Locate the cell with the specified text and output its (x, y) center coordinate. 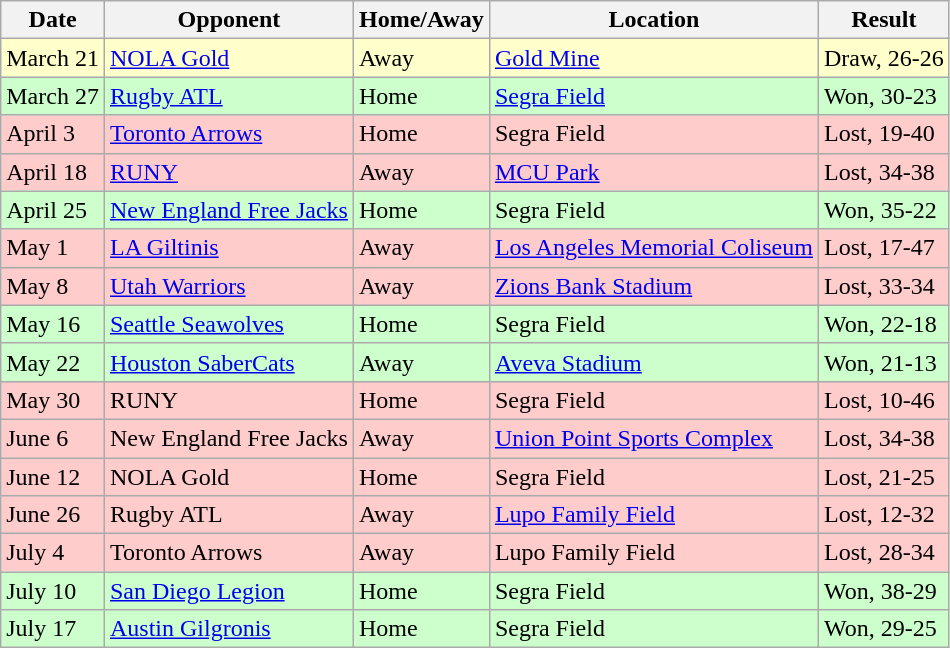
Lost, 19-40 (884, 134)
April 3 (53, 134)
Draw, 26-26 (884, 58)
Won, 38-29 (884, 591)
Won, 21-13 (884, 362)
San Diego Legion (228, 591)
May 30 (53, 400)
Home/Away (421, 20)
July 17 (53, 629)
May 22 (53, 362)
Seattle Seawolves (228, 324)
April 18 (53, 172)
March 27 (53, 96)
MCU Park (654, 172)
Lost, 10-46 (884, 400)
July 10 (53, 591)
June 6 (53, 438)
Lost, 17-47 (884, 248)
March 21 (53, 58)
Lost, 28-34 (884, 553)
Los Angeles Memorial Coliseum (654, 248)
Lost, 21-25 (884, 477)
Date (53, 20)
July 4 (53, 553)
Won, 29-25 (884, 629)
Lost, 12-32 (884, 515)
Won, 35-22 (884, 210)
Austin Gilgronis (228, 629)
Aveva Stadium (654, 362)
June 12 (53, 477)
LA Giltinis (228, 248)
Location (654, 20)
Houston SaberCats (228, 362)
Result (884, 20)
April 25 (53, 210)
Union Point Sports Complex (654, 438)
Lost, 33-34 (884, 286)
Gold Mine (654, 58)
Won, 30-23 (884, 96)
Utah Warriors (228, 286)
Zions Bank Stadium (654, 286)
May 1 (53, 248)
June 26 (53, 515)
May 8 (53, 286)
May 16 (53, 324)
Won, 22-18 (884, 324)
Opponent (228, 20)
